Return (X, Y) of the center of cell containing provided text 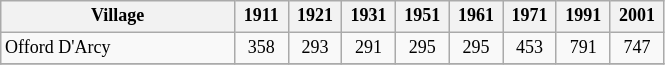
1931 (369, 16)
791 (583, 48)
1921 (315, 16)
2001 (637, 16)
1961 (476, 16)
293 (315, 48)
Village (118, 16)
358 (261, 48)
Offord D'Arcy (118, 48)
1991 (583, 16)
291 (369, 48)
1911 (261, 16)
453 (530, 48)
1951 (422, 16)
1971 (530, 16)
747 (637, 48)
